Find where the given text appears and provide that cell's center as [x, y] coordinate. 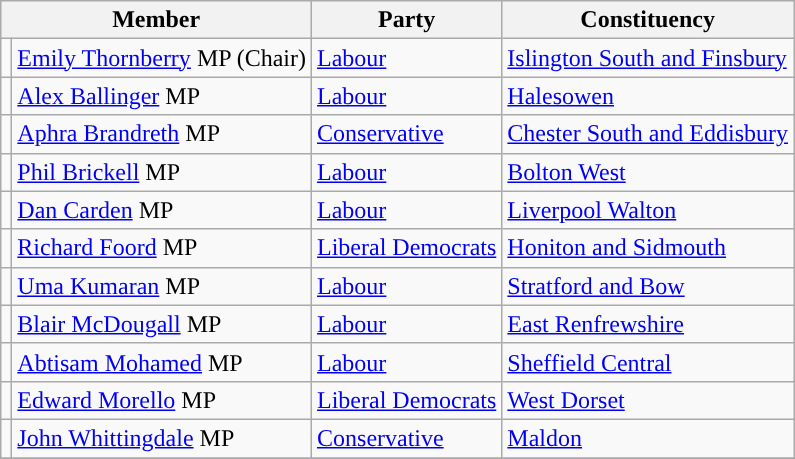
Bolton West [648, 172]
Halesowen [648, 96]
Phil Brickell MP [162, 172]
Edward Morello MP [162, 400]
Aphra Brandreth MP [162, 134]
Sheffield Central [648, 362]
Uma Kumaran MP [162, 286]
Maldon [648, 438]
Blair McDougall MP [162, 324]
Alex Ballinger MP [162, 96]
Emily Thornberry MP (Chair) [162, 58]
East Renfrewshire [648, 324]
Abtisam Mohamed MP [162, 362]
West Dorset [648, 400]
Liverpool Walton [648, 210]
Islington South and Finsbury [648, 58]
Constituency [648, 20]
Chester South and Eddisbury [648, 134]
Party [407, 20]
Richard Foord MP [162, 248]
Stratford and Bow [648, 286]
John Whittingdale MP [162, 438]
Honiton and Sidmouth [648, 248]
Dan Carden MP [162, 210]
Member [156, 20]
